Determine the (X, Y) coordinate at the center of the cell enclosing the given text.  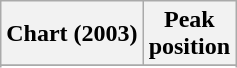
Chart (2003) (72, 34)
Peakposition (189, 34)
